Find where the given text appears and provide that cell's center as (x, y) coordinate. 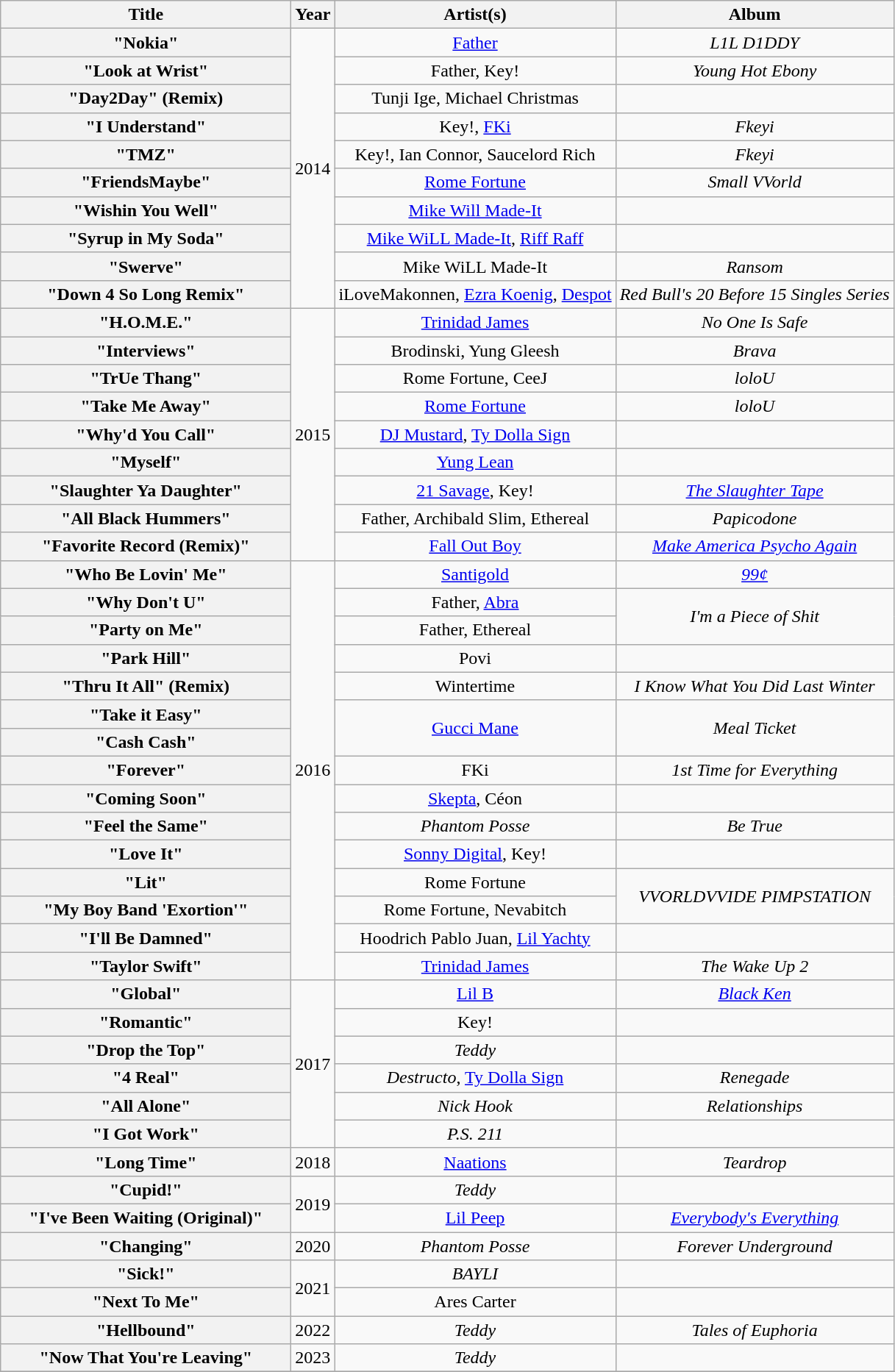
Skepta, Céon (475, 798)
"Take it Easy" (146, 714)
Make America Psycho Again (755, 546)
2019 (313, 1204)
Tunji Ige, Michael Christmas (475, 99)
"Day2Day" (Remix) (146, 99)
Black Ken (755, 994)
Key!, FKi (475, 126)
2016 (313, 771)
Lil Peep (475, 1218)
"Cupid!" (146, 1190)
DJ Mustard, Ty Dolla Sign (475, 435)
1st Time for Everything (755, 770)
P.S. 211 (475, 1134)
"I'll Be Damned" (146, 938)
"Why Don't U" (146, 602)
"All Alone" (146, 1106)
"Thru It All" (Remix) (146, 686)
Father, Abra (475, 602)
L1L D1DDY (755, 43)
"Myself" (146, 462)
I Know What You Did Last Winter (755, 686)
Red Bull's 20 Before 15 Singles Series (755, 294)
Rome Fortune, Nevabitch (475, 910)
"Syrup in My Soda" (146, 238)
Santigold (475, 574)
Teardrop (755, 1162)
"Long Time" (146, 1162)
"I Got Work" (146, 1134)
Mike WiLL Made-It, Riff Raff (475, 238)
"Nokia" (146, 43)
Small VVorld (755, 182)
99¢ (755, 574)
VVORLDVVIDE PIMPSTATION (755, 896)
"TrUe Thang" (146, 379)
FKi (475, 770)
Papicodone (755, 518)
"I've Been Waiting (Original)" (146, 1218)
2023 (313, 1358)
Sonny Digital, Key! (475, 854)
"Down 4 So Long Remix" (146, 294)
"H.O.M.E." (146, 322)
"Swerve" (146, 266)
2020 (313, 1246)
"Romantic" (146, 1022)
Be True (755, 826)
Everybody's Everything (755, 1218)
21 Savage, Key! (475, 490)
2021 (313, 1288)
Lil B (475, 994)
Wintertime (475, 686)
Forever Underground (755, 1246)
2018 (313, 1162)
"Love It" (146, 854)
"Look at Wrist" (146, 71)
"Wishin You Well" (146, 210)
Renegade (755, 1078)
2022 (313, 1330)
Povi (475, 658)
"TMZ" (146, 154)
"Why'd You Call" (146, 435)
2014 (313, 169)
"Feel the Same" (146, 826)
"Now That You're Leaving" (146, 1358)
Brava (755, 351)
The Wake Up 2 (755, 966)
Father, Ethereal (475, 630)
"Forever" (146, 770)
"My Boy Band 'Exortion'" (146, 910)
"I Understand" (146, 126)
Ares Carter (475, 1302)
Relationships (755, 1106)
Tales of Euphoria (755, 1330)
"Changing" (146, 1246)
BAYLI (475, 1274)
Mike WiLL Made-It (475, 266)
Destructo, Ty Dolla Sign (475, 1078)
Artist(s) (475, 15)
iLoveMakonnen, Ezra Koenig, Despot (475, 294)
2017 (313, 1064)
"Next To Me" (146, 1302)
"Drop the Top" (146, 1050)
Brodinski, Yung Gleesh (475, 351)
2015 (313, 434)
"Who Be Lovin' Me" (146, 574)
Key!, Ian Connor, Saucelord Rich (475, 154)
Father, Archibald Slim, Ethereal (475, 518)
"Cash Cash" (146, 742)
"4 Real" (146, 1078)
Key! (475, 1022)
"Park Hill" (146, 658)
Title (146, 15)
"Favorite Record (Remix)" (146, 546)
Mike Will Made-It (475, 210)
"FriendsMaybe" (146, 182)
The Slaughter Tape (755, 490)
Meal Ticket (755, 728)
"All Black Hummers" (146, 518)
Fall Out Boy (475, 546)
"Slaughter Ya Daughter" (146, 490)
Ransom (755, 266)
Year (313, 15)
Naations (475, 1162)
Album (755, 15)
Nick Hook (475, 1106)
"Global" (146, 994)
"Sick!" (146, 1274)
"Hellbound" (146, 1330)
Gucci Mane (475, 728)
Father, Key! (475, 71)
No One Is Safe (755, 322)
"Party on Me" (146, 630)
Young Hot Ebony (755, 71)
"Coming Soon" (146, 798)
"Lit" (146, 882)
"Taylor Swift" (146, 966)
Yung Lean (475, 462)
"Take Me Away" (146, 407)
Father (475, 43)
I'm a Piece of Shit (755, 616)
Hoodrich Pablo Juan, Lil Yachty (475, 938)
"Interviews" (146, 351)
Rome Fortune, CeeJ (475, 379)
